Output the [X, Y] coordinate of the center of the cell containing the given text.  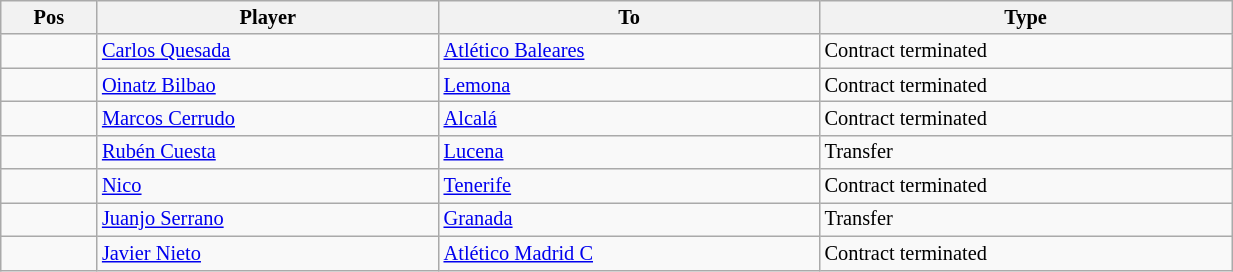
Oinatz Bilbao [268, 85]
Atlético Baleares [630, 51]
Atlético Madrid C [630, 253]
Javier Nieto [268, 253]
Lucena [630, 152]
Tenerife [630, 186]
Carlos Quesada [268, 51]
Juanjo Serrano [268, 219]
Lemona [630, 85]
To [630, 17]
Nico [268, 186]
Rubén Cuesta [268, 152]
Marcos Cerrudo [268, 118]
Alcalá [630, 118]
Type [1026, 17]
Granada [630, 219]
Pos [49, 17]
Player [268, 17]
